From the cell containing the given text, extract its center point as (x, y) coordinate. 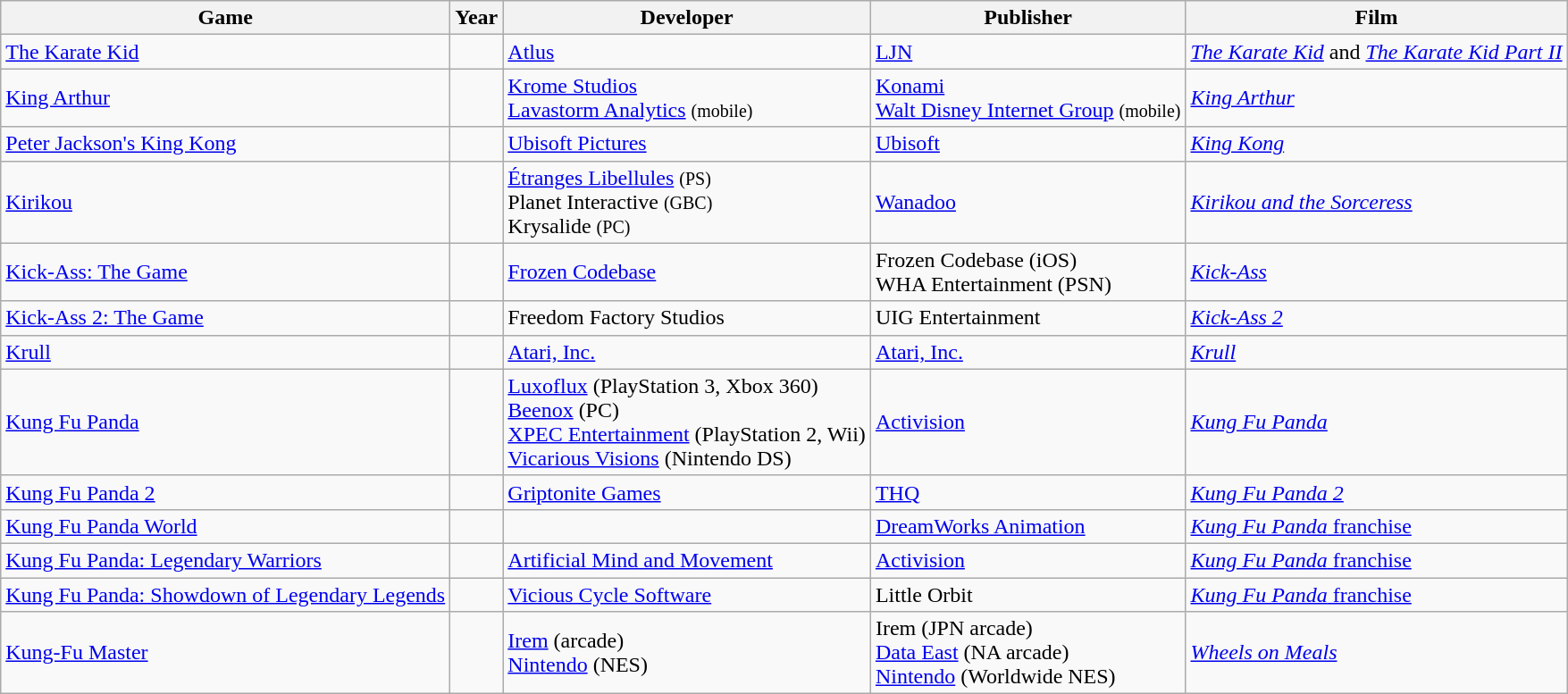
King Kong (1376, 144)
Kung-Fu Master (225, 653)
Ubisoft (1027, 144)
Publisher (1027, 18)
Atlus (687, 52)
Kick-Ass: The Game (225, 272)
Irem (arcade) Nintendo (NES) (687, 653)
Wanadoo (1027, 202)
Developer (687, 18)
Étranges Libellules (PS)Planet Interactive (GBC)Krysalide (PC) (687, 202)
Film (1376, 18)
Kick-Ass (1376, 272)
Irem (JPN arcade) Data East (NA arcade)Nintendo (Worldwide NES) (1027, 653)
Frozen Codebase (iOS)WHA Entertainment (PSN) (1027, 272)
Kung Fu Panda World (225, 526)
Artificial Mind and Movement (687, 560)
Vicious Cycle Software (687, 594)
The Karate Kid and The Karate Kid Part II (1376, 52)
UIG Entertainment (1027, 318)
Kirikou (225, 202)
Luxoflux (PlayStation 3, Xbox 360)Beenox (PC)XPEC Entertainment (PlayStation 2, Wii)Vicarious Visions (Nintendo DS) (687, 422)
Little Orbit (1027, 594)
DreamWorks Animation (1027, 526)
LJN (1027, 52)
Kirikou and the Sorceress (1376, 202)
Wheels on Meals (1376, 653)
Peter Jackson's King Kong (225, 144)
KonamiWalt Disney Internet Group (mobile) (1027, 98)
Kick-Ass 2 (1376, 318)
Ubisoft Pictures (687, 144)
Freedom Factory Studios (687, 318)
Krome StudiosLavastorm Analytics (mobile) (687, 98)
Frozen Codebase (687, 272)
Game (225, 18)
The Karate Kid (225, 52)
Kick-Ass 2: The Game (225, 318)
Kung Fu Panda: Showdown of Legendary Legends (225, 594)
THQ (1027, 492)
Year (477, 18)
Kung Fu Panda: Legendary Warriors (225, 560)
Griptonite Games (687, 492)
